Find where the given text appears and provide that cell's center as (X, Y) coordinate. 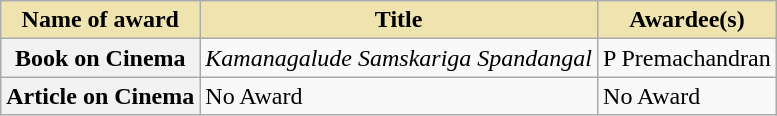
Title (399, 20)
Kamanagalude Samskariga Spandangal (399, 58)
Awardee(s) (688, 20)
P Premachandran (688, 58)
Article on Cinema (100, 96)
Name of award (100, 20)
Book on Cinema (100, 58)
